Output the (x, y) coordinate of the center of the cell containing the given text.  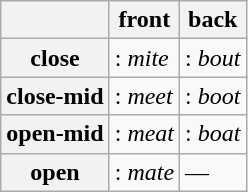
— (213, 172)
: boat (213, 134)
: boot (213, 96)
open-mid (55, 134)
open (55, 172)
: bout (213, 58)
close (55, 58)
: mite (144, 58)
close-mid (55, 96)
front (144, 20)
: mate (144, 172)
back (213, 20)
: meat (144, 134)
: meet (144, 96)
